Return the [x, y] coordinate for the center point of the cell that contains the specified text.  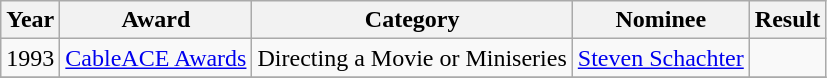
Category [412, 20]
Year [30, 20]
Award [156, 20]
1993 [30, 58]
Nominee [660, 20]
Result [787, 20]
Steven Schachter [660, 58]
CableACE Awards [156, 58]
Directing a Movie or Miniseries [412, 58]
